Output the [X, Y] coordinate of the center of the cell containing the given text.  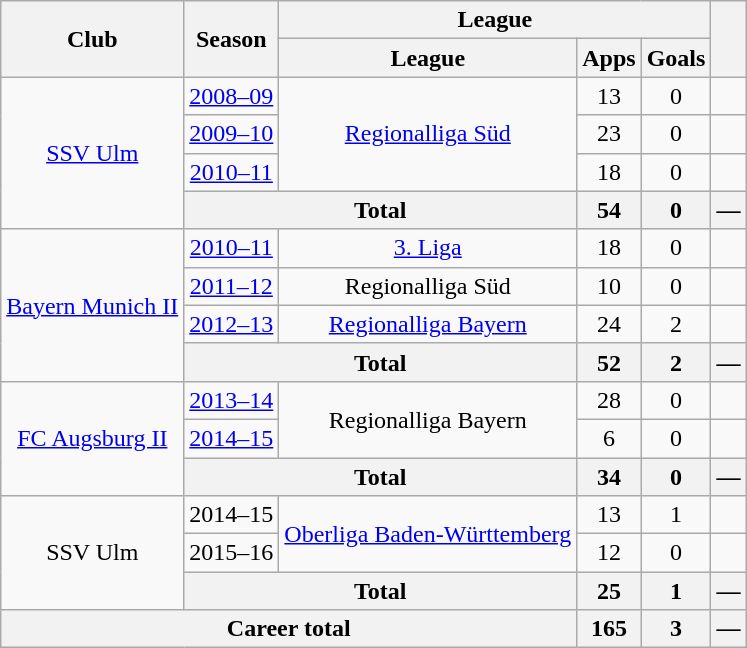
23 [609, 134]
2015–16 [232, 553]
25 [609, 591]
Club [92, 39]
2012–13 [232, 324]
34 [609, 477]
165 [609, 629]
2008–09 [232, 96]
Season [232, 39]
Bayern Munich II [92, 305]
10 [609, 286]
24 [609, 324]
3 [676, 629]
2013–14 [232, 400]
Apps [609, 58]
Oberliga Baden-Württemberg [428, 534]
28 [609, 400]
2009–10 [232, 134]
12 [609, 553]
6 [609, 438]
2011–12 [232, 286]
54 [609, 210]
52 [609, 362]
3. Liga [428, 248]
FC Augsburg II [92, 438]
Goals [676, 58]
Career total [289, 629]
